From the cell containing the given text, extract its center point as (x, y) coordinate. 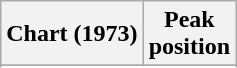
Peakposition (189, 34)
Chart (1973) (72, 34)
